Locate the cell with the specified text and output its [x, y] center coordinate. 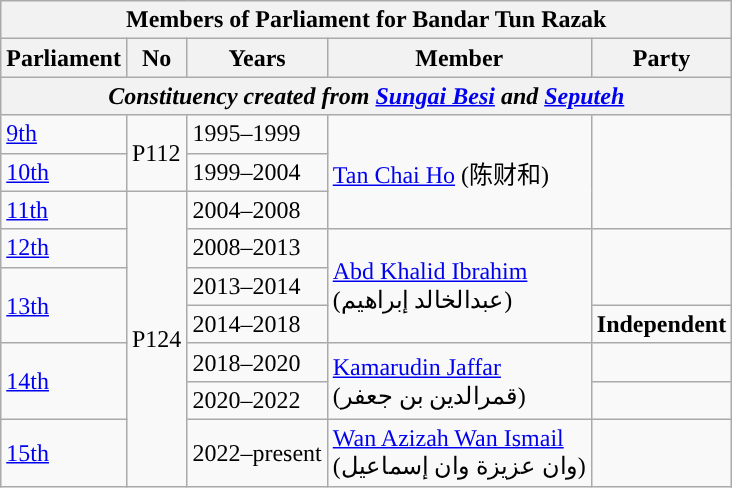
Members of Parliament for Bandar Tun Razak [366, 20]
10th [64, 172]
2013–2014 [257, 286]
2004–2008 [257, 210]
P124 [156, 338]
15th [64, 452]
Constituency created from Sungai Besi and Seputeh [366, 96]
1999–2004 [257, 172]
13th [64, 305]
Tan Chai Ho (陈财和) [459, 172]
Parliament [64, 58]
No [156, 58]
1995–1999 [257, 134]
Years [257, 58]
2020–2022 [257, 400]
Wan Azizah Wan Ismail (وان عزيزة وان إسماعيل) [459, 452]
Abd Khalid Ibrahim (عبدالخالد إبراهيم) [459, 286]
Member [459, 58]
Kamarudin Jaffar (قمرالدين بن جعفر) [459, 381]
11th [64, 210]
14th [64, 381]
Independent [661, 324]
12th [64, 248]
2022–present [257, 452]
2018–2020 [257, 362]
2014–2018 [257, 324]
P112 [156, 153]
2008–2013 [257, 248]
9th [64, 134]
Party [661, 58]
